For the text-containing cell, return its midpoint in (X, Y) coordinate format. 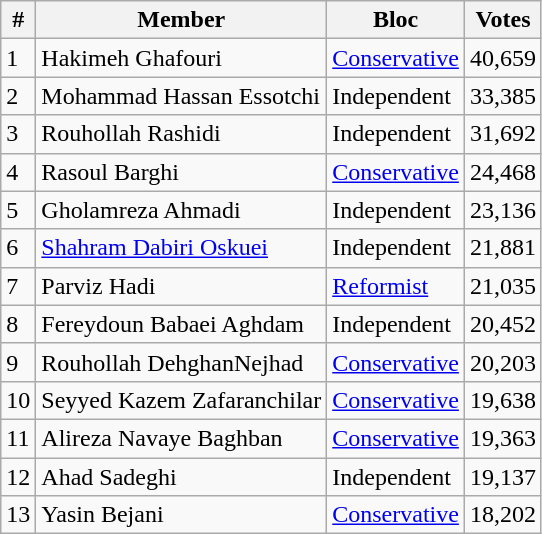
Rouhollah Rashidi (182, 134)
Alireza Navaye Baghban (182, 438)
Gholamreza Ahmadi (182, 210)
21,881 (502, 248)
Reformist (396, 286)
20,452 (502, 324)
33,385 (502, 96)
Rouhollah DehghanNejhad (182, 362)
Parviz Hadi (182, 286)
9 (18, 362)
12 (18, 477)
19,137 (502, 477)
Shahram Dabiri Oskuei (182, 248)
Bloc (396, 20)
Seyyed Kazem Zafaranchilar (182, 400)
Mohammad Hassan Essotchi (182, 96)
Yasin Bejani (182, 515)
31,692 (502, 134)
Ahad Sadeghi (182, 477)
11 (18, 438)
4 (18, 172)
# (18, 20)
Hakimeh Ghafouri (182, 58)
8 (18, 324)
24,468 (502, 172)
7 (18, 286)
23,136 (502, 210)
Votes (502, 20)
19,363 (502, 438)
10 (18, 400)
18,202 (502, 515)
21,035 (502, 286)
13 (18, 515)
19,638 (502, 400)
3 (18, 134)
1 (18, 58)
5 (18, 210)
2 (18, 96)
20,203 (502, 362)
40,659 (502, 58)
6 (18, 248)
Member (182, 20)
Fereydoun Babaei Aghdam (182, 324)
Rasoul Barghi (182, 172)
